Identify which cell holds the provided text, then report its [x, y] central coordinate. 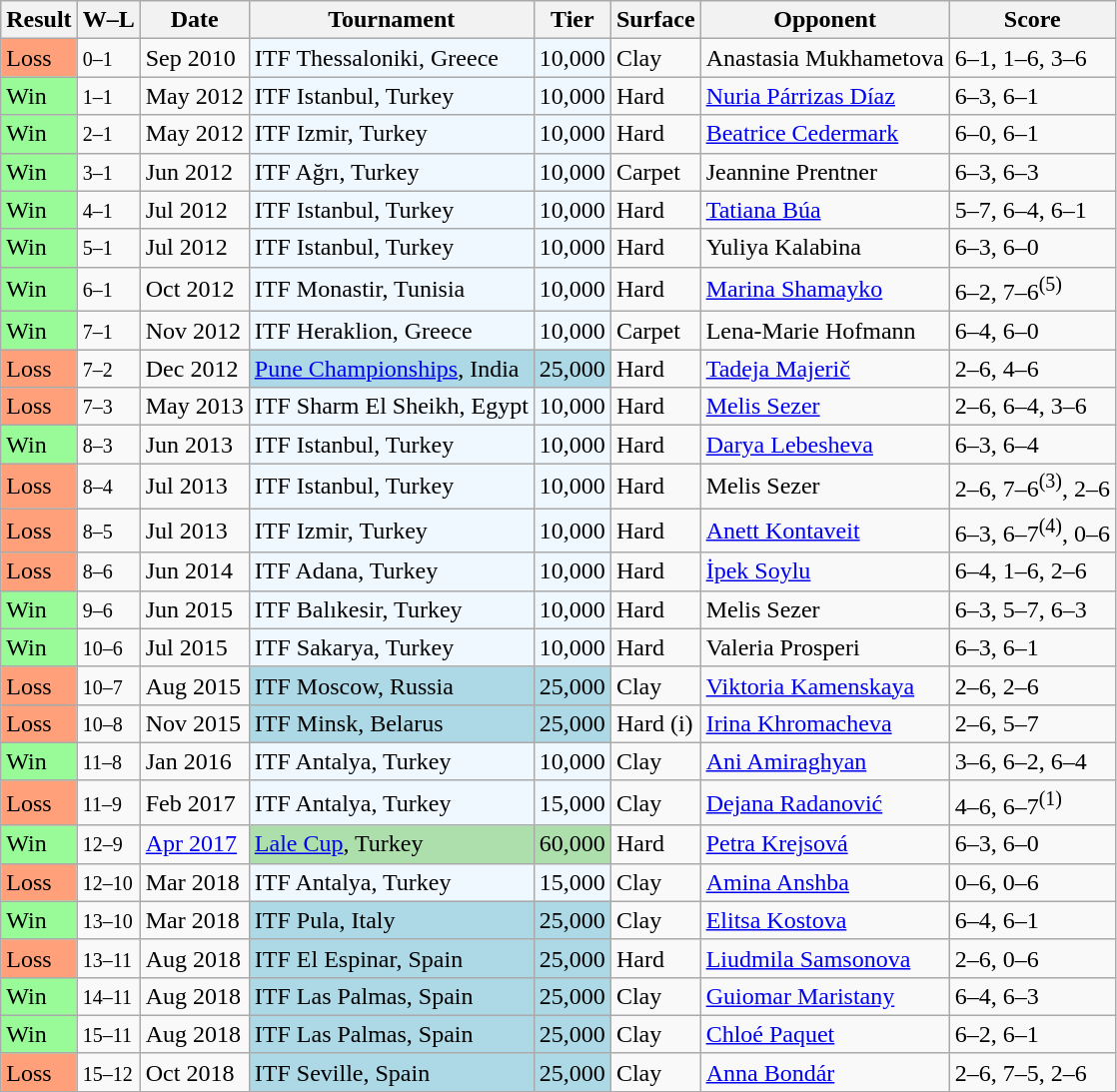
6–1, 1–6, 3–6 [1032, 58]
5–1 [108, 248]
Anastasia Mukhametova [825, 58]
3–6, 6–2, 6–4 [1032, 761]
Tournament [392, 20]
ITF Seville, Spain [392, 1072]
6–4, 6–3 [1032, 996]
Ani Amiraghyan [825, 761]
8–3 [108, 445]
Result [39, 20]
0–6, 0–6 [1032, 882]
11–8 [108, 761]
Marina Shamayko [825, 290]
7–3 [108, 407]
Jul 2015 [194, 647]
ITF Thessaloniki, Greece [392, 58]
Date [194, 20]
ITF Heraklion, Greece [392, 331]
Score [1032, 20]
2–6, 7–6(3), 2–6 [1032, 486]
ITF Adana, Turkey [392, 571]
Feb 2017 [194, 803]
15–12 [108, 1072]
6–2, 7–6(5) [1032, 290]
13–10 [108, 920]
6–4, 1–6, 2–6 [1032, 571]
2–6, 2–6 [1032, 685]
15–11 [108, 1034]
Liudmila Samsonova [825, 958]
Beatrice Cedermark [825, 134]
Nov 2015 [194, 723]
ITF Monastir, Tunisia [392, 290]
6–4, 6–0 [1032, 331]
Darya Lebesheva [825, 445]
6–0, 6–1 [1032, 134]
6–3, 6–7(4), 0–6 [1032, 532]
İpek Soylu [825, 571]
0–1 [108, 58]
ITF Minsk, Belarus [392, 723]
Guiomar Maristany [825, 996]
ITF Sharm El Sheikh, Egypt [392, 407]
Surface [655, 20]
2–6, 0–6 [1032, 958]
May 2013 [194, 407]
13–11 [108, 958]
ITF Balıkesir, Turkey [392, 609]
Opponent [825, 20]
14–11 [108, 996]
Viktoria Kamenskaya [825, 685]
Irina Khromacheva [825, 723]
W–L [108, 20]
Dec 2012 [194, 369]
ITF El Espinar, Spain [392, 958]
2–6, 6–4, 3–6 [1032, 407]
Tadeja Majerič [825, 369]
ITF Moscow, Russia [392, 685]
12–10 [108, 882]
ITF Sakarya, Turkey [392, 647]
2–1 [108, 134]
6–4, 6–1 [1032, 920]
3–1 [108, 172]
Sep 2010 [194, 58]
10–8 [108, 723]
Jan 2016 [194, 761]
7–1 [108, 331]
Nov 2012 [194, 331]
Elitsa Kostova [825, 920]
Aug 2015 [194, 685]
12–9 [108, 844]
Oct 2018 [194, 1072]
Jun 2013 [194, 445]
Chloé Paquet [825, 1034]
8–6 [108, 571]
Petra Krejsová [825, 844]
4–1 [108, 210]
Hard (i) [655, 723]
1–1 [108, 96]
5–7, 6–4, 6–1 [1032, 210]
Jun 2012 [194, 172]
2–6, 4–6 [1032, 369]
Jun 2015 [194, 609]
10–6 [108, 647]
2–6, 5–7 [1032, 723]
4–6, 6–7(1) [1032, 803]
6–3, 6–3 [1032, 172]
11–9 [108, 803]
Tatiana Búa [825, 210]
6–1 [108, 290]
Nuria Párrizas Díaz [825, 96]
Amina Anshba [825, 882]
Anna Bondár [825, 1072]
Yuliya Kalabina [825, 248]
8–5 [108, 532]
60,000 [571, 844]
ITF Ağrı, Turkey [392, 172]
9–6 [108, 609]
Tier [571, 20]
8–4 [108, 486]
Pune Championships, India [392, 369]
Dejana Radanović [825, 803]
6–3, 5–7, 6–3 [1032, 609]
Jun 2014 [194, 571]
ITF Pula, Italy [392, 920]
Apr 2017 [194, 844]
10–7 [108, 685]
Anett Kontaveit [825, 532]
Jeannine Prentner [825, 172]
2–6, 7–5, 2–6 [1032, 1072]
7–2 [108, 369]
6–2, 6–1 [1032, 1034]
6–3, 6–4 [1032, 445]
Lena-Marie Hofmann [825, 331]
Oct 2012 [194, 290]
Lale Cup, Turkey [392, 844]
Valeria Prosperi [825, 647]
